Locate the cell with the specified text and output its (x, y) center coordinate. 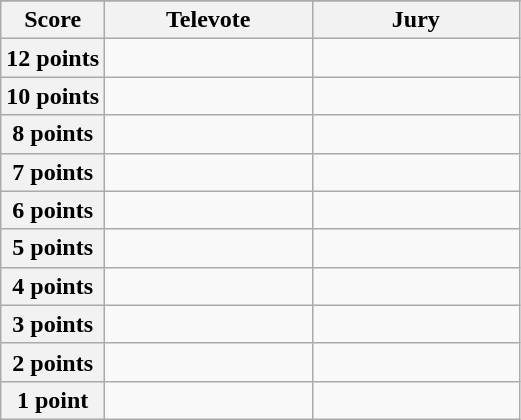
7 points (53, 172)
3 points (53, 324)
10 points (53, 96)
8 points (53, 134)
6 points (53, 210)
Televote (209, 20)
2 points (53, 362)
Jury (416, 20)
1 point (53, 400)
5 points (53, 248)
Score (53, 20)
12 points (53, 58)
4 points (53, 286)
